From the cell containing the given text, extract its center point as [x, y] coordinate. 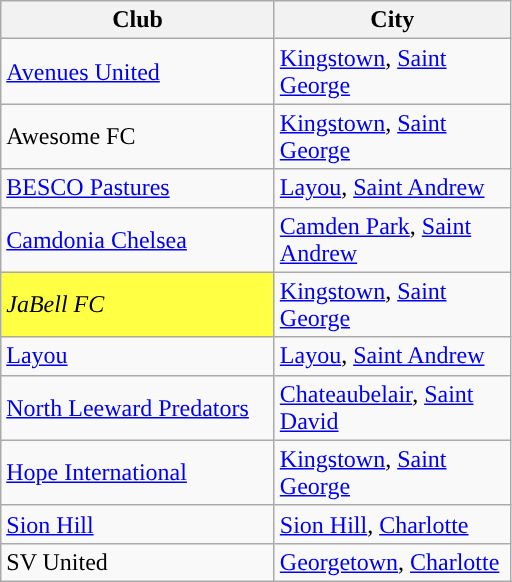
Sion Hill, Charlotte [392, 524]
Club [138, 20]
Georgetown, Charlotte [392, 562]
City [392, 20]
Camden Park, Saint Andrew [392, 240]
BESCO Pastures [138, 188]
Chateaubelair, Saint David [392, 408]
Avenues United [138, 72]
Camdonia Chelsea [138, 240]
Layou [138, 356]
Awesome FC [138, 136]
North Leeward Predators [138, 408]
Hope International [138, 472]
SV United [138, 562]
JaBell FC [138, 304]
Sion Hill [138, 524]
